Find where the given text appears and provide that cell's center as (X, Y) coordinate. 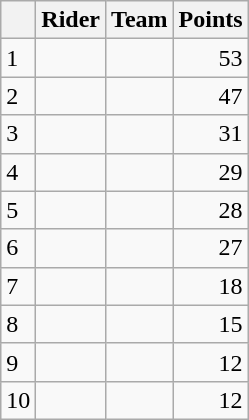
15 (210, 324)
47 (210, 96)
18 (210, 286)
31 (210, 134)
6 (18, 248)
2 (18, 96)
10 (18, 400)
1 (18, 58)
7 (18, 286)
27 (210, 248)
8 (18, 324)
5 (18, 210)
3 (18, 134)
4 (18, 172)
9 (18, 362)
Team (140, 20)
29 (210, 172)
28 (210, 210)
53 (210, 58)
Rider (71, 20)
Points (210, 20)
